Return [X, Y] of the center of cell containing provided text 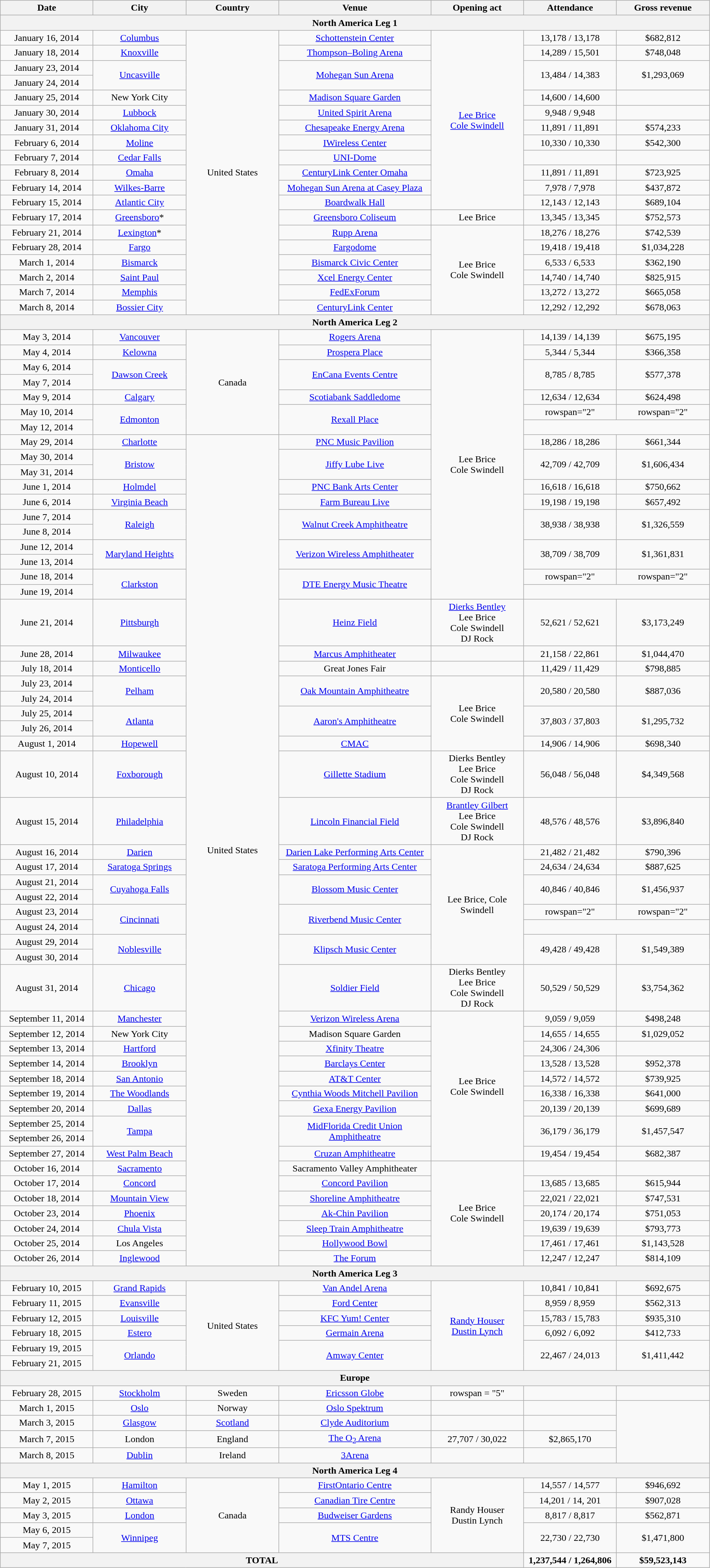
$3,754,362 [663, 987]
August 23, 2014 [47, 912]
$825,915 [663, 277]
Boardwalk Hall [355, 203]
$748,048 [663, 53]
$498,248 [663, 1018]
$2,865,170 [570, 1439]
Bristow [140, 465]
13,484 / 14,383 [570, 75]
May 7, 2015 [47, 1545]
January 16, 2014 [47, 38]
Hamilton [140, 1485]
Oklahoma City [140, 127]
February 28, 2015 [47, 1393]
49,428 / 49,428 [570, 949]
Edmonton [140, 419]
Verizon Wireless Arena [355, 1018]
Greensboro* [140, 218]
$1,293,069 [663, 75]
February 8, 2014 [47, 172]
January 31, 2014 [47, 127]
Great Jones Fair [355, 668]
Bismarck Civic Center [355, 262]
Uncasville [140, 75]
Philadelphia [140, 821]
21,482 / 21,482 [570, 852]
Saratoga Performing Arts Center [355, 867]
37,803 / 37,803 [570, 721]
Evansville [140, 1303]
Clarkston [140, 584]
Canadian Tire Centre [355, 1500]
EnCana Events Centre [355, 374]
$742,539 [663, 232]
Klipsch Music Center [355, 949]
Manchester [140, 1018]
$907,028 [663, 1500]
February 21, 2014 [47, 232]
Oslo Spektrum [355, 1408]
Ericsson Globe [355, 1393]
Schottenstein Center [355, 38]
September 11, 2014 [47, 1018]
England [232, 1439]
Chicago [140, 987]
August 10, 2014 [47, 774]
40,846 / 40,846 [570, 889]
14,557 / 14,577 [570, 1485]
Phoenix [140, 1213]
14,201 / 14, 201 [570, 1500]
48,576 / 48,576 [570, 821]
June 8, 2014 [47, 532]
Inglewood [140, 1258]
August 15, 2014 [47, 821]
$1,143,528 [663, 1243]
IWireless Center [355, 142]
October 18, 2014 [47, 1198]
6,533 / 6,533 [570, 262]
February 21, 2015 [47, 1363]
Xcel Energy Center [355, 277]
Barclays Center [355, 1064]
Kelowna [140, 352]
Dawson Creek [140, 374]
September 14, 2014 [47, 1064]
$682,812 [663, 38]
May 7, 2014 [47, 382]
February 19, 2015 [47, 1348]
Oak Mountain Amphitheatre [355, 691]
West Palm Beach [140, 1153]
May 12, 2014 [47, 427]
Tampa [140, 1131]
Charlotte [140, 442]
September 18, 2014 [47, 1079]
20,580 / 20,580 [570, 691]
$577,378 [663, 374]
September 12, 2014 [47, 1033]
Shoreline Amphitheatre [355, 1198]
San Antonio [140, 1079]
May 3, 2014 [47, 337]
7,978 / 7,978 [570, 188]
12,634 / 12,634 [570, 397]
Dallas [140, 1109]
Cynthia Woods Mitchell Pavilion [355, 1094]
FirstOntario Centre [355, 1485]
9,059 / 9,059 [570, 1018]
22,021 / 22,021 [570, 1198]
March 7, 2014 [47, 292]
$750,662 [663, 487]
$665,058 [663, 292]
52,621 / 52,621 [570, 622]
$1,044,470 [663, 653]
18,286 / 18,286 [570, 442]
Cruzan Amphitheatre [355, 1153]
Aaron's Amphitheatre [355, 721]
Hopewell [140, 743]
Atlantic City [140, 203]
24,634 / 24,634 [570, 867]
13,345 / 13,345 [570, 218]
Prospera Place [355, 352]
October 16, 2014 [47, 1168]
June 6, 2014 [47, 502]
Memphis [140, 292]
May 9, 2014 [47, 397]
$790,396 [663, 852]
Omaha [140, 172]
14,139 / 14,139 [570, 337]
Lexington* [140, 232]
September 20, 2014 [47, 1109]
Atlanta [140, 721]
Farm Bureau Live [355, 502]
Wilkes-Barre [140, 188]
Maryland Heights [140, 554]
21,158 / 22,861 [570, 653]
Ireland [232, 1455]
38,709 / 38,709 [570, 554]
February 6, 2014 [47, 142]
The O2 Arena [355, 1439]
Heinz Field [355, 622]
22,730 / 22,730 [570, 1538]
Greensboro Coliseum [355, 218]
Columbus [140, 38]
Jiffy Lube Live [355, 465]
Lubbock [140, 113]
Cedar Falls [140, 157]
North America Leg 2 [355, 322]
12,292 / 12,292 [570, 307]
19,418 / 19,418 [570, 247]
August 29, 2014 [47, 942]
36,179 / 36,179 [570, 1131]
17,461 / 17,461 [570, 1243]
24,306 / 24,306 [570, 1049]
$362,190 [663, 262]
Country [232, 8]
Lee Brice, Cole Swindell [477, 904]
Moline [140, 142]
Ak-Chin Pavilion [355, 1213]
Fargo [140, 247]
$657,492 [663, 502]
$1,471,800 [663, 1538]
Rogers Arena [355, 337]
$624,498 [663, 397]
May 4, 2014 [47, 352]
20,139 / 20,139 [570, 1109]
Lee Brice [477, 218]
Budweiser Gardens [355, 1515]
Grand Rapids [140, 1288]
August 17, 2014 [47, 867]
United Spirit Arena [355, 113]
February 15, 2014 [47, 203]
42,709 / 42,709 [570, 465]
Brantley GilbertLee BriceCole SwindellDJ Rock [477, 821]
CenturyLink Center Omaha [355, 172]
The Forum [355, 1258]
Sweden [232, 1393]
Brooklyn [140, 1064]
February 18, 2015 [47, 1333]
January 25, 2014 [47, 98]
February 10, 2015 [47, 1288]
Concord [140, 1183]
Darien Lake Performing Arts Center [355, 852]
February 14, 2014 [47, 188]
PNC Bank Arts Center [355, 487]
Holmdel [140, 487]
$661,344 [663, 442]
The Woodlands [140, 1094]
3Arena [355, 1455]
$1,295,732 [663, 721]
Gexa Energy Pavilion [355, 1109]
$1,456,937 [663, 889]
KFC Yum! Center [355, 1318]
16,618 / 16,618 [570, 487]
Riverbend Music Center [355, 919]
20,174 / 20,174 [570, 1213]
$751,053 [663, 1213]
October 17, 2014 [47, 1183]
$692,675 [663, 1288]
City [140, 8]
July 24, 2014 [47, 698]
Venue [355, 8]
May 1, 2015 [47, 1485]
March 2, 2014 [47, 277]
August 22, 2014 [47, 897]
May 6, 2015 [47, 1530]
16,338 / 16,338 [570, 1094]
June 21, 2014 [47, 622]
July 26, 2014 [47, 729]
Los Angeles [140, 1243]
CMAC [355, 743]
13,272 / 13,272 [570, 292]
$562,871 [663, 1515]
Louisville [140, 1318]
Chesapeake Energy Arena [355, 127]
June 19, 2014 [47, 592]
18,276 / 18,276 [570, 232]
$59,523,143 [663, 1560]
Monticello [140, 668]
38,938 / 38,938 [570, 524]
8,959 / 8,959 [570, 1303]
Winnipeg [140, 1538]
Foxborough [140, 774]
Lincoln Financial Field [355, 821]
September 25, 2014 [47, 1123]
January 30, 2014 [47, 113]
June 1, 2014 [47, 487]
Ottawa [140, 1500]
$935,310 [663, 1318]
$1,411,442 [663, 1356]
Germain Arena [355, 1333]
$814,109 [663, 1258]
27,707 / 30,022 [477, 1439]
Sacramento [140, 1168]
$542,300 [663, 142]
January 23, 2014 [47, 68]
Attendance [570, 8]
Soldier Field [355, 987]
January 24, 2014 [47, 83]
May 2, 2015 [47, 1500]
Opening act [477, 8]
Orlando [140, 1356]
Blossom Music Center [355, 889]
$1,457,547 [663, 1131]
Saratoga Springs [140, 867]
Darien [140, 852]
March 3, 2015 [47, 1423]
Sacramento Valley Amphitheater [355, 1168]
Marcus Amphitheater [355, 653]
Verizon Wireless Amphitheater [355, 554]
$4,349,568 [663, 774]
Milwaukee [140, 653]
$412,733 [663, 1333]
February 12, 2015 [47, 1318]
Van Andel Arena [355, 1288]
Estero [140, 1333]
19,454 / 19,454 [570, 1153]
September 26, 2014 [47, 1138]
$1,606,434 [663, 465]
19,198 / 19,198 [570, 502]
$739,925 [663, 1079]
UNI-Dome [355, 157]
$887,036 [663, 691]
Noblesville [140, 949]
$952,378 [663, 1064]
June 28, 2014 [47, 653]
11,429 / 11,429 [570, 668]
$689,104 [663, 203]
13,528 / 13,528 [570, 1064]
Xfinity Theatre [355, 1049]
22,467 / 24,013 [570, 1356]
14,655 / 14,655 [570, 1033]
Cuyahoga Falls [140, 889]
June 18, 2014 [47, 577]
$678,063 [663, 307]
$1,029,052 [663, 1033]
6,092 / 6,092 [570, 1333]
10,841 / 10,841 [570, 1288]
12,143 / 12,143 [570, 203]
August 24, 2014 [47, 927]
September 27, 2014 [47, 1153]
October 26, 2014 [47, 1258]
$366,358 [663, 352]
Vancouver [140, 337]
8,785 / 8,785 [570, 374]
Thompson–Boling Arena [355, 53]
Chula Vista [140, 1228]
Rexall Place [355, 419]
North America Leg 4 [355, 1470]
June 12, 2014 [47, 547]
Scotiabank Saddledome [355, 397]
Dublin [140, 1455]
$946,692 [663, 1485]
Gross revenue [663, 8]
56,048 / 56,048 [570, 774]
July 25, 2014 [47, 714]
Pittsburgh [140, 622]
13,178 / 13,178 [570, 38]
Walnut Creek Amphitheatre [355, 524]
August 31, 2014 [47, 987]
February 11, 2015 [47, 1303]
$752,573 [663, 218]
October 24, 2014 [47, 1228]
Europe [355, 1378]
February 17, 2014 [47, 218]
Fargodome [355, 247]
15,783 / 15,783 [570, 1318]
MidFlorida Credit Union Amphitheatre [355, 1131]
Clyde Auditorium [355, 1423]
MTS Centre [355, 1538]
14,740 / 14,740 [570, 277]
July 23, 2014 [47, 683]
$798,885 [663, 668]
$574,233 [663, 127]
PNC Music Pavilion [355, 442]
May 3, 2015 [47, 1515]
Gillette Stadium [355, 774]
$437,872 [663, 188]
March 8, 2014 [47, 307]
TOTAL [262, 1560]
Concord Pavilion [355, 1183]
8,817 / 8,817 [570, 1515]
May 6, 2014 [47, 367]
Hartford [140, 1049]
Cincinnati [140, 919]
May 29, 2014 [47, 442]
$682,387 [663, 1153]
January 18, 2014 [47, 53]
October 25, 2014 [47, 1243]
Oslo [140, 1408]
$1,549,389 [663, 949]
$698,340 [663, 743]
Knoxville [140, 53]
Scotland [232, 1423]
Calgary [140, 397]
Saint Paul [140, 277]
$675,195 [663, 337]
FedExForum [355, 292]
Sleep Train Amphitheatre [355, 1228]
$793,773 [663, 1228]
14,572 / 14,572 [570, 1079]
Norway [232, 1408]
14,906 / 14,906 [570, 743]
$562,313 [663, 1303]
July 18, 2014 [47, 668]
September 19, 2014 [47, 1094]
DTE Energy Music Theatre [355, 584]
$615,944 [663, 1183]
Hollywood Bowl [355, 1243]
March 7, 2015 [47, 1439]
March 1, 2014 [47, 262]
Raleigh [140, 524]
June 13, 2014 [47, 562]
$1,361,831 [663, 554]
March 1, 2015 [47, 1408]
$747,531 [663, 1198]
$3,173,249 [663, 622]
9,948 / 9,948 [570, 113]
14,289 / 15,501 [570, 53]
AT&T Center [355, 1079]
North America Leg 3 [355, 1273]
North America Leg 1 [355, 23]
Bismarck [140, 262]
August 30, 2014 [47, 957]
Stockholm [140, 1393]
CenturyLink Center [355, 307]
August 16, 2014 [47, 852]
50,529 / 50,529 [570, 987]
14,600 / 14,600 [570, 98]
May 31, 2014 [47, 472]
June 7, 2014 [47, 517]
Virginia Beach [140, 502]
1,237,544 / 1,264,806 [570, 1560]
Date [47, 8]
August 1, 2014 [47, 743]
12,247 / 12,247 [570, 1258]
rowspan = "5" [477, 1393]
February 28, 2014 [47, 247]
Bossier City [140, 307]
May 10, 2014 [47, 412]
March 8, 2015 [47, 1455]
May 30, 2014 [47, 457]
February 7, 2014 [47, 157]
Mohegan Sun Arena [355, 75]
Mountain View [140, 1198]
Ford Center [355, 1303]
Pelham [140, 691]
$887,625 [663, 867]
$641,000 [663, 1094]
$1,034,228 [663, 247]
10,330 / 10,330 [570, 142]
August 21, 2014 [47, 882]
Glasgow [140, 1423]
October 23, 2014 [47, 1213]
19,639 / 19,639 [570, 1228]
Rupp Arena [355, 232]
September 13, 2014 [47, 1049]
Amway Center [355, 1356]
13,685 / 13,685 [570, 1183]
$699,689 [663, 1109]
$1,326,559 [663, 524]
5,344 / 5,344 [570, 352]
Mohegan Sun Arena at Casey Plaza [355, 188]
$723,925 [663, 172]
$3,896,840 [663, 821]
